Extract the (X, Y) coordinate from the center of the cell holding the provided text.  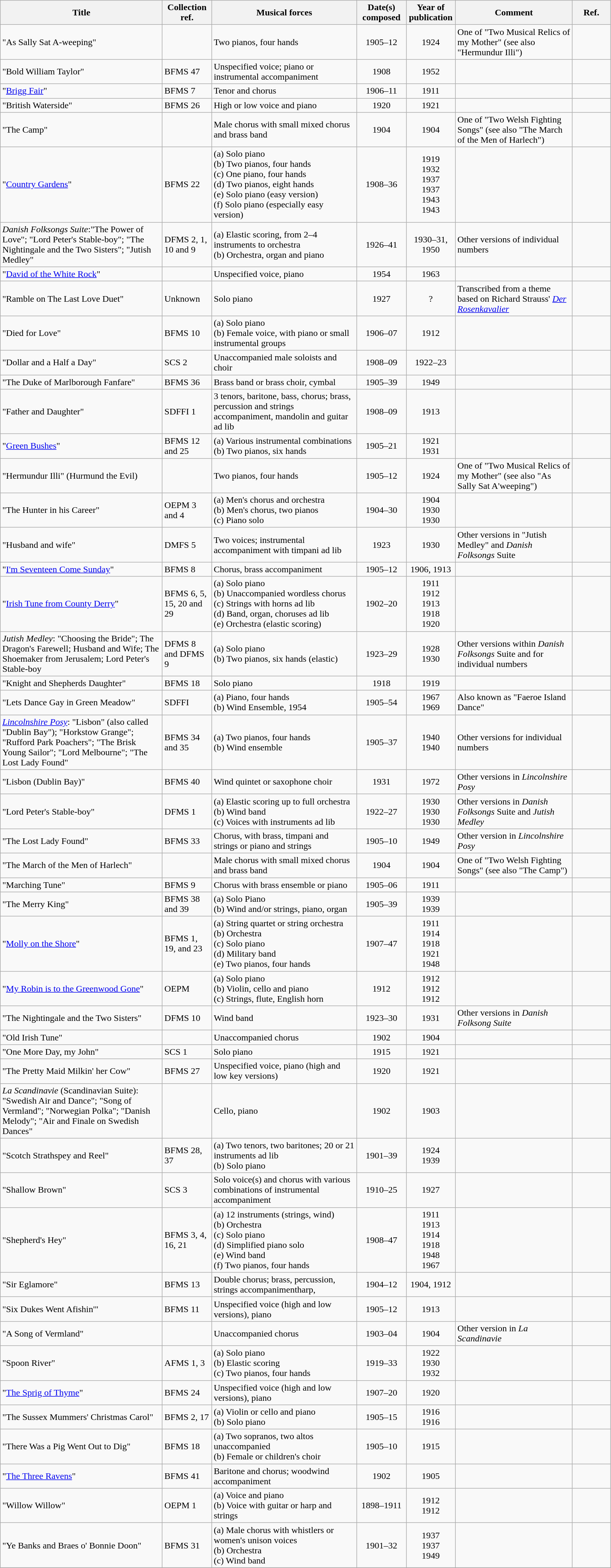
"Marching Tune" (81, 885)
"One More Day, my John" (81, 1052)
1922–27 (381, 811)
Unknown (187, 298)
BFMS 28, 37 (187, 1155)
Tenor and chorus (284, 91)
BFMS 2, 17 (187, 1417)
Wind band (284, 1018)
BFMS 38 and 39 (187, 904)
1923–29 (381, 654)
1902–20 (381, 604)
(a) Elastic scoring up to full orchestra(b) Wind band(c) Voices with instruments ad lib (284, 811)
"The March of the Men of Harlech" (81, 865)
19281930 (431, 654)
191219121912 (431, 989)
1963 (431, 274)
Brass band or brass choir, cymbal (284, 382)
DFMS 10 (187, 1018)
"The Merry King" (81, 904)
1926–41 (381, 244)
"The Sussex Mummers' Christmas Carol" (81, 1417)
BFMS 31 (187, 1545)
Other versions in Danish Folksongs Suite and Jutish Medley (514, 811)
1922–23 (431, 362)
"The Hunter in his Career" (81, 510)
1898–1911 (381, 1506)
OEPM 3 and 4 (187, 510)
1906–11 (381, 91)
SCS 3 (187, 1190)
"Country Gardens" (81, 184)
"My Robin is to the Greenwood Gone" (81, 989)
BFMS 33 (187, 841)
"The Pretty Maid Milkin' her Cow" (81, 1071)
193719371949 (431, 1545)
(a) Voice and piano(b) Voice with guitar or harp and strings (284, 1506)
1908 (381, 71)
Unspecified voice; piano or instrumental accompaniment (284, 71)
One of "Two Musical Relics of my Mother" (see also "As Sally Sat A'weeping") (514, 476)
1910–25 (381, 1190)
Other version in Lincolnshire Posy (514, 841)
BFMS 40 (187, 782)
Other versions within Danish Folksongs Suite and for individual numbers (514, 654)
(a) Violin or cello and piano(b) Solo piano (284, 1417)
Ref. (591, 13)
(a) Two sopranos, two altos unaccompanied(b) Female or children's choir (284, 1447)
"Willow Willow" (81, 1506)
BFMS 36 (187, 382)
1954 (381, 274)
1905–06 (381, 885)
OEPM 1 (187, 1506)
Also known as "Faeroe Island Dance" (514, 703)
Chorus, brass accompaniment (284, 569)
One of "Two Musical Relics of my Mother" (see also "Hermundur Illi") (514, 42)
"Bold William Taylor" (81, 71)
Other versions of individual numbers (514, 244)
BFMS 27 (187, 1071)
SDFFI 1 (187, 412)
1919–33 (381, 1363)
1930 (431, 545)
"Molly on the Shore" (81, 944)
"Dollar and a Half a Day" (81, 362)
BFMS 24 (187, 1393)
1972 (431, 782)
Title (81, 13)
BFMS 1, 19, and 23 (187, 944)
Cello, piano (284, 1111)
BFMS 7 (187, 91)
Jutish Medley: "Choosing the Bride"; The Dragon's Farewell; Husband and Wife; The Shoemaker from Jerusalem; Lord Peter's Stable-boy (81, 654)
"The Camp" (81, 130)
"As Sally Sat A-weeping" (81, 42)
One of "Two Welsh Fighting Songs" (see also "The March of the Men of Harlech") (514, 130)
"Husband and wife" (81, 545)
"The Sprig of Thyme" (81, 1393)
Unspecified voice, piano (high and low key versions) (284, 1071)
BFMS 9 (187, 885)
1908–47 (381, 1240)
1905–15 (381, 1417)
"Green Bushes" (81, 446)
DFMS 2, 1, 10 and 9 (187, 244)
1923–30 (381, 1018)
Unaccompanied male soloists and choir (284, 362)
19401940 (431, 742)
Comment (514, 13)
Baritone and chorus; woodwind accompaniment (284, 1476)
"Scotch Strathspey and Reel" (81, 1155)
(a) Solo piano(b) Female voice, with piano or small instrumental groups (284, 333)
1904–12 (381, 1284)
1905–54 (381, 703)
19121912 (431, 1506)
"Six Dukes Went Afishin'" (81, 1309)
19161916 (431, 1417)
BFMS 13 (187, 1284)
19111914191819211948 (431, 944)
Two voices; instrumental accompaniment with timpani ad lib (284, 545)
(a) Elastic scoring, from 2–4 instruments to orchestra(b) Orchestra, organ and piano (284, 244)
1901–39 (381, 1155)
? (431, 298)
Wind quintet or saxophone choir (284, 782)
190419301930 (431, 510)
BFMS 26 (187, 105)
193019301930 (431, 811)
"Brigg Fair" (81, 91)
"Irish Tune from County Derry" (81, 604)
Musical forces (284, 13)
Danish Folksongs Suite:"The Power of Love"; "Lord Peter's Stable-boy"; "The Nightingale and the Two Sisters"; "Jutish Medley" (81, 244)
(a) Male chorus with whistlers or women's unison voices(b) Orchestra(c) Wind band (284, 1545)
Double chorus; brass, percussion, strings accompanimentharp, (284, 1284)
Other version in La Scandinavie (514, 1333)
BFMS 8 (187, 569)
BFMS 10 (187, 333)
Date(s) composed (381, 13)
"Lisbon (Dublin Bay)" (81, 782)
"I'm Seventeen Come Sunday" (81, 569)
1907–20 (381, 1393)
1906–07 (381, 333)
"Died for Love" (81, 333)
"Spoon River" (81, 1363)
"Ramble on The Last Love Duet" (81, 298)
(a) String quartet or string orchestra(b) Orchestra(c) Solo piano(d) Military band(e) Two pianos, four hands (284, 944)
19671969 (431, 703)
19391939 (431, 904)
(a) Piano, four hands(b) Wind Ensemble, 1954 (284, 703)
"There Was a Pig Went Out to Dig" (81, 1447)
Unspecified voice, piano (284, 274)
SCS 1 (187, 1052)
1907–47 (381, 944)
"Old Irish Tune" (81, 1037)
BFMS 6, 5, 15, 20 and 29 (187, 604)
"Ye Banks and Braes o' Bonnie Doon" (81, 1545)
"The Lost Lady Found" (81, 841)
BFMS 3, 4, 16, 21 (187, 1240)
AFMS 1, 3 (187, 1363)
1903 (431, 1111)
BFMS 34 and 35 (187, 742)
1906, 1913 (431, 569)
"Lets Dance Gay in Green Meadow" (81, 703)
Solo voice(s) and chorus with various combinations of instrumental accompaniment (284, 1190)
"David of the White Rock" (81, 274)
1905–37 (381, 742)
(a) Solo piano(b) Two pianos, six hands (elastic) (284, 654)
1904, 1912 (431, 1284)
Other versions for individual numbers (514, 742)
SCS 2 (187, 362)
(a) Solo piano(b) Violin, cello and piano(c) Strings, flute, English horn (284, 989)
Other versions in Danish Folksong Suite (514, 1018)
19241939 (431, 1155)
"Father and Daughter" (81, 412)
SDFFI (187, 703)
Year of publication (431, 13)
Collection ref. (187, 13)
Chorus with brass ensemble or piano (284, 885)
DMFS 5 (187, 545)
192219301932 (431, 1363)
Other versions in "Jutish Medley" and Danish Folksongs Suite (514, 545)
(a) 12 instruments (strings, wind)(b) Orchestra(c) Solo piano(d) Simplified piano solo(e) Wind band(f) Two pianos, four hands (284, 1240)
DFMS 1 (187, 811)
DFMS 8 and DFMS 9 (187, 654)
Transcribed from a theme based on Richard Strauss' Der Rosenkavalier (514, 298)
BFMS 41 (187, 1476)
High or low voice and piano (284, 105)
(a) Various instrumental combinations(b) Two pianos, six hands (284, 446)
1918 (381, 683)
"Shepherd's Hey" (81, 1240)
BFMS 47 (187, 71)
1919 (431, 683)
191919321937193719431943 (431, 184)
OEPM (187, 989)
1908–36 (381, 184)
191119131914191819481967 (431, 1240)
BFMS 12 and 25 (187, 446)
One of "Two Welsh Fighting Songs" (see also "The Camp") (514, 865)
1903–04 (381, 1333)
3 tenors, baritone, bass, chorus; brass, percussion and strings accompaniment, mandolin and guitar ad lib (284, 412)
"Sir Eglamore" (81, 1284)
(a) Men's chorus and orchestra(b) Men's chorus, two pianos(c) Piano solo (284, 510)
19111912191319181920 (431, 604)
(a) Two tenors, two baritones; 20 or 21 instruments ad lib(b) Solo piano (284, 1155)
"Knight and Shepherds Daughter" (81, 683)
1901–32 (381, 1545)
1905 (431, 1476)
BFMS 22 (187, 184)
"Shallow Brown" (81, 1190)
(a) Two pianos, four hands(b) Wind ensemble (284, 742)
1905–21 (381, 446)
"The Duke of Marlborough Fanfare" (81, 382)
1930–31, 1950 (431, 244)
"The Nightingale and the Two Sisters" (81, 1018)
"Lord Peter's Stable-boy" (81, 811)
Chorus, with brass, timpani and strings or piano and strings (284, 841)
1904–30 (381, 510)
"Hermundur Illi" (Hurmund the Evil) (81, 476)
19211931 (431, 446)
"The Three Ravens" (81, 1476)
(a) Solo piano(b) Elastic scoring(c) Two pianos, four hands (284, 1363)
1952 (431, 71)
(a) Solo piano(b) Unaccompanied wordless chorus(c) Strings with horns ad lib(d) Band, organ, choruses ad lib(e) Orchestra (elastic scoring) (284, 604)
BFMS 11 (187, 1309)
Other versions in Lincolnshire Posy (514, 782)
1923 (381, 545)
(a) Solo Piano(b) Wind and/or strings, piano, organ (284, 904)
"A Song of Vermland" (81, 1333)
"British Waterside" (81, 105)
